Search for the cell housing the specified text and yield its (X, Y) center coordinate. 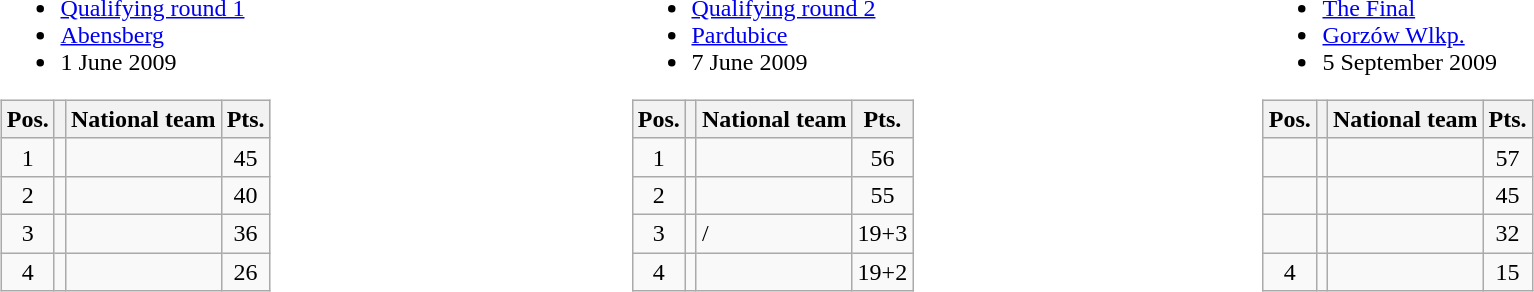
/ (774, 233)
15 (1508, 271)
55 (882, 195)
40 (246, 195)
57 (1508, 157)
19+2 (882, 271)
32 (1508, 233)
56 (882, 157)
26 (246, 271)
19+3 (882, 233)
36 (246, 233)
